Provide the (x, y) coordinate of the cell's center where the given text is located.  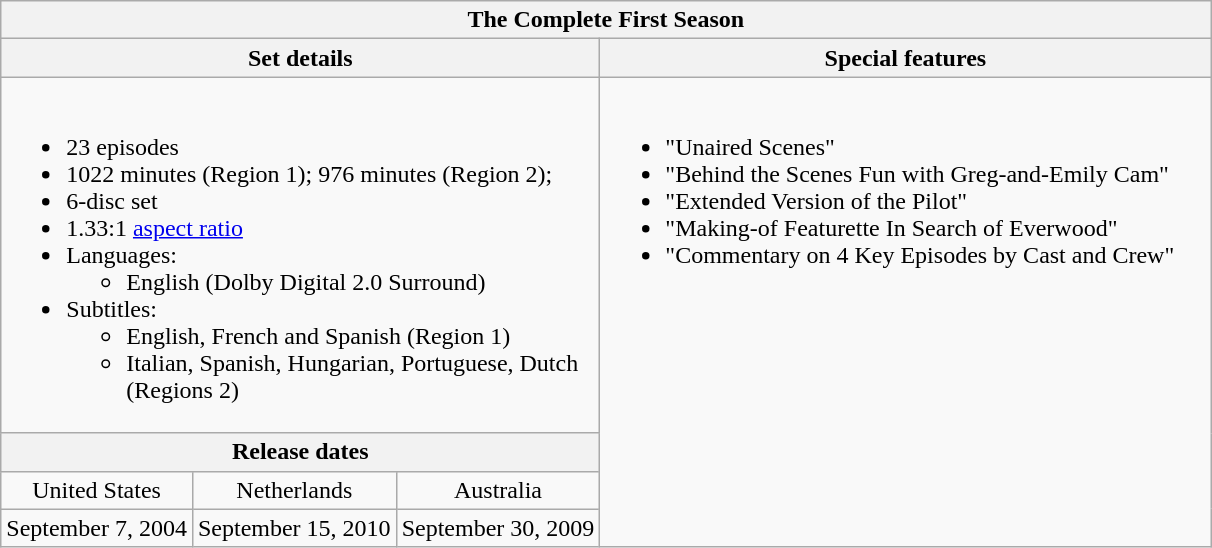
September 30, 2009 (498, 528)
The Complete First Season (606, 20)
United States (97, 490)
Netherlands (294, 490)
Australia (498, 490)
September 7, 2004 (97, 528)
Special features (906, 58)
Release dates (300, 452)
September 15, 2010 (294, 528)
Set details (300, 58)
